Capture the cell that displays the provided text and extract its [X, Y] central coordinate. 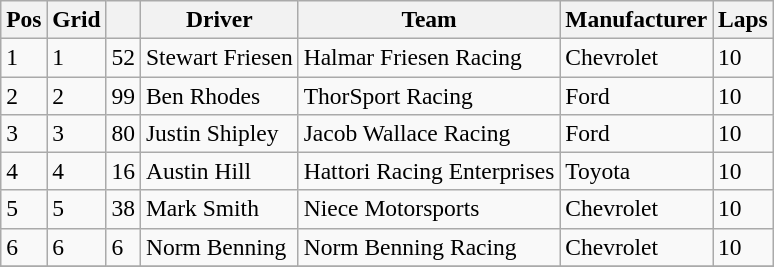
80 [123, 133]
16 [123, 171]
Team [429, 19]
Laps [744, 19]
Mark Smith [219, 209]
Stewart Friesen [219, 57]
Justin Shipley [219, 133]
Pos [24, 19]
ThorSport Racing [429, 95]
Austin Hill [219, 171]
99 [123, 95]
Niece Motorsports [429, 209]
Norm Benning [219, 247]
Manufacturer [636, 19]
Jacob Wallace Racing [429, 133]
Norm Benning Racing [429, 247]
Toyota [636, 171]
Grid [76, 19]
Driver [219, 19]
Hattori Racing Enterprises [429, 171]
38 [123, 209]
52 [123, 57]
Halmar Friesen Racing [429, 57]
Ben Rhodes [219, 95]
